Locate the cell with the specified text and output its [x, y] center coordinate. 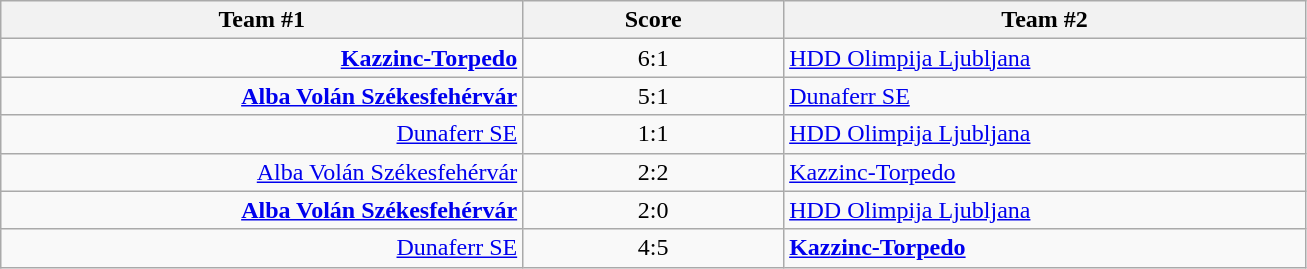
2:0 [654, 210]
Team #1 [262, 20]
5:1 [654, 96]
4:5 [654, 248]
2:2 [654, 172]
1:1 [654, 134]
6:1 [654, 58]
Score [654, 20]
Team #2 [1045, 20]
